Locate the cell with the specified text and output its [x, y] center coordinate. 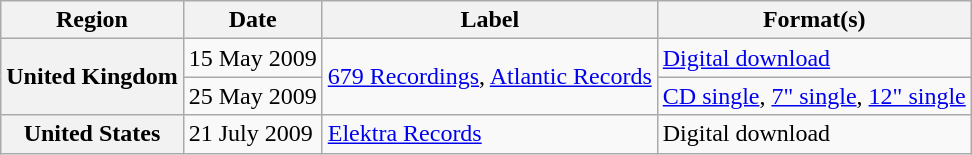
679 Recordings, Atlantic Records [490, 77]
Elektra Records [490, 134]
United Kingdom [92, 77]
United States [92, 134]
CD single, 7" single, 12" single [814, 96]
Region [92, 20]
Format(s) [814, 20]
21 July 2009 [252, 134]
15 May 2009 [252, 58]
Label [490, 20]
Date [252, 20]
25 May 2009 [252, 96]
